Return [x, y] of the center of cell containing provided text 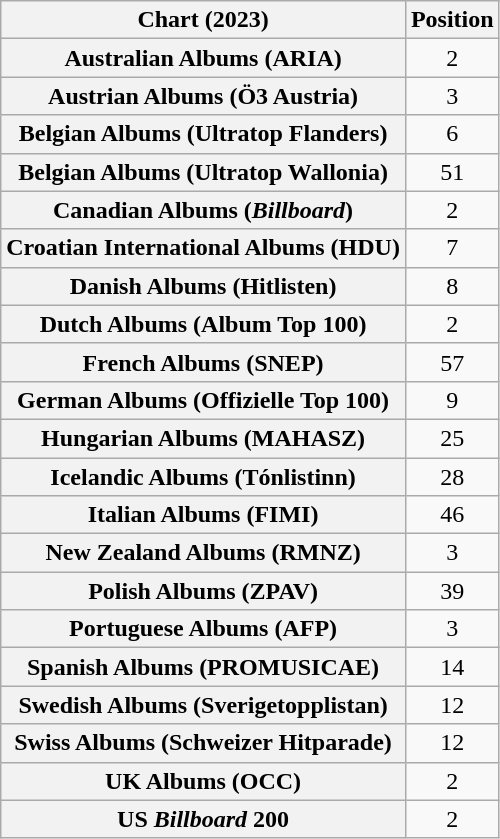
German Albums (Offizielle Top 100) [204, 400]
French Albums (SNEP) [204, 362]
Swedish Albums (Sverigetopplistan) [204, 705]
Spanish Albums (PROMUSICAE) [204, 667]
Hungarian Albums (MAHASZ) [204, 438]
Austrian Albums (Ö3 Austria) [204, 96]
Chart (2023) [204, 20]
51 [452, 172]
Australian Albums (ARIA) [204, 58]
Danish Albums (Hitlisten) [204, 286]
28 [452, 477]
Belgian Albums (Ultratop Wallonia) [204, 172]
UK Albums (OCC) [204, 781]
Dutch Albums (Album Top 100) [204, 324]
New Zealand Albums (RMNZ) [204, 553]
Belgian Albums (Ultratop Flanders) [204, 134]
25 [452, 438]
9 [452, 400]
Polish Albums (ZPAV) [204, 591]
Italian Albums (FIMI) [204, 515]
8 [452, 286]
Portuguese Albums (AFP) [204, 629]
Canadian Albums (Billboard) [204, 210]
7 [452, 248]
Position [452, 20]
Swiss Albums (Schweizer Hitparade) [204, 743]
14 [452, 667]
Icelandic Albums (Tónlistinn) [204, 477]
46 [452, 515]
Croatian International Albums (HDU) [204, 248]
US Billboard 200 [204, 819]
57 [452, 362]
6 [452, 134]
39 [452, 591]
